Detect which cell encompasses the target text, then output its [x, y] center coordinate. 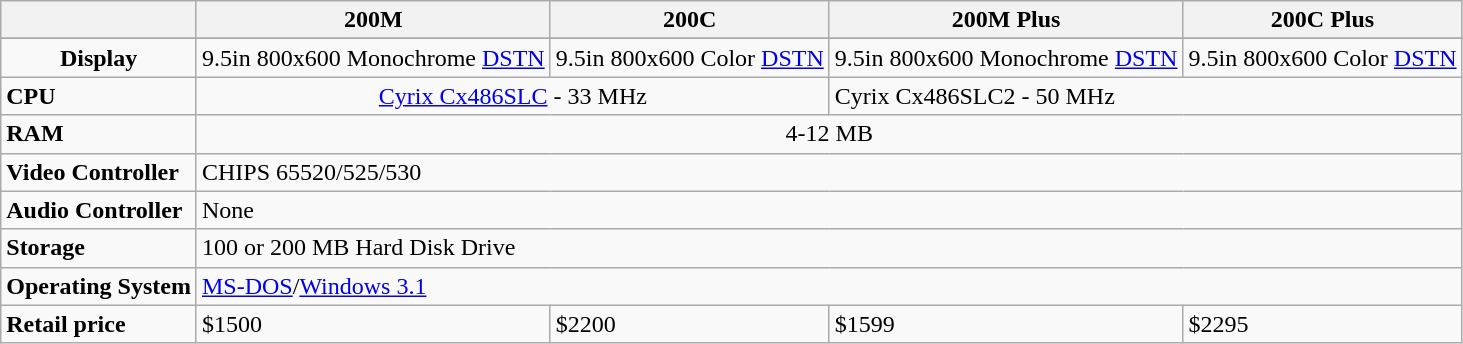
Display [99, 58]
RAM [99, 134]
200C Plus [1322, 20]
$1500 [373, 324]
Storage [99, 248]
CHIPS 65520/525/530 [829, 172]
$2295 [1322, 324]
MS-DOS/Windows 3.1 [829, 286]
200M [373, 20]
200M Plus [1006, 20]
200C [690, 20]
Audio Controller [99, 210]
100 or 200 MB Hard Disk Drive [829, 248]
None [829, 210]
$2200 [690, 324]
4-12 MB [829, 134]
Video Controller [99, 172]
Operating System [99, 286]
$1599 [1006, 324]
Cyrix Cx486SLC - 33 MHz [512, 96]
Cyrix Cx486SLC2 - 50 MHz [1146, 96]
CPU [99, 96]
Retail price [99, 324]
